Return the (x, y) coordinate for the center point of the cell that contains the specified text.  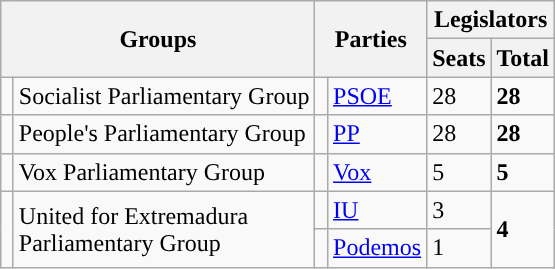
People's Parliamentary Group (164, 134)
Total (523, 58)
3 (459, 210)
United for ExtremaduraParliamentary Group (164, 229)
Podemos (378, 248)
IU (378, 210)
Seats (459, 58)
Legislators (491, 20)
PSOE (378, 96)
PP (378, 134)
1 (459, 248)
Groups (158, 39)
4 (523, 229)
Parties (371, 39)
Vox (378, 172)
Socialist Parliamentary Group (164, 96)
Vox Parliamentary Group (164, 172)
